Capture the cell that displays the provided text and extract its [x, y] central coordinate. 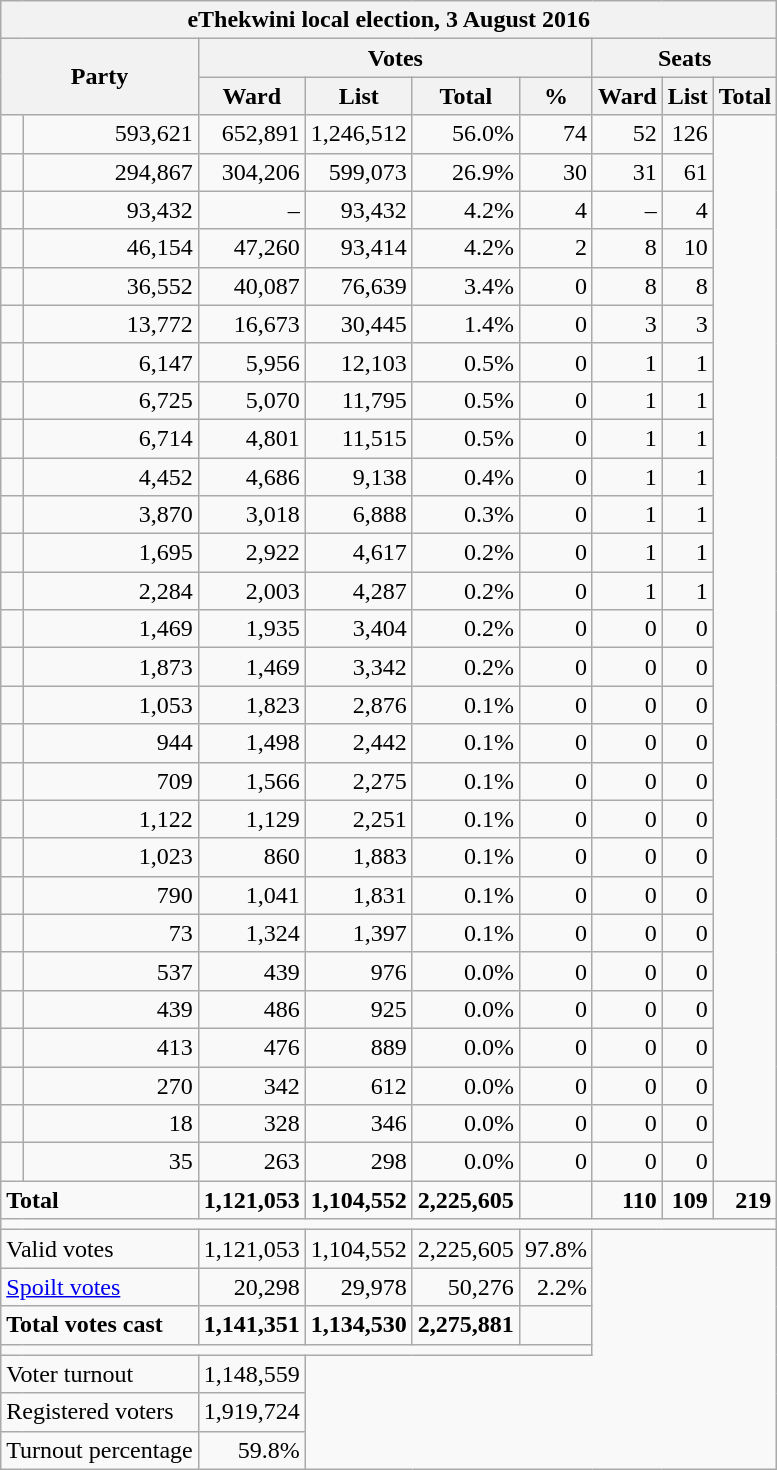
1,041 [252, 895]
790 [110, 895]
612 [358, 1085]
944 [110, 743]
1,134,530 [358, 1325]
298 [358, 1162]
30,445 [358, 324]
346 [358, 1124]
342 [252, 1085]
328 [252, 1124]
2,003 [252, 591]
1,883 [358, 857]
925 [358, 1009]
2.2% [556, 1287]
1,566 [252, 781]
93,414 [358, 248]
4,686 [252, 477]
76,639 [358, 286]
1,148,559 [252, 1374]
4,287 [358, 591]
Registered voters [100, 1412]
1,122 [110, 819]
2,876 [358, 705]
26.9% [466, 172]
413 [110, 1047]
9,138 [358, 477]
1,695 [110, 553]
73 [110, 933]
35 [110, 1162]
5,956 [252, 362]
Seats [684, 58]
1.4% [466, 324]
1,919,724 [252, 1412]
3,404 [358, 629]
3,018 [252, 515]
74 [556, 134]
2,284 [110, 591]
537 [110, 971]
46,154 [110, 248]
4,617 [358, 553]
3,870 [110, 515]
6,888 [358, 515]
2,275,881 [466, 1325]
59.8% [252, 1450]
47,260 [252, 248]
486 [252, 1009]
3.4% [466, 286]
2 [556, 248]
50,276 [466, 1287]
294,867 [110, 172]
1,053 [110, 705]
31 [627, 172]
61 [688, 172]
11,515 [358, 438]
1,324 [252, 933]
2,251 [358, 819]
126 [688, 134]
29,978 [358, 1287]
219 [745, 1200]
Valid votes [100, 1249]
1,823 [252, 705]
4,801 [252, 438]
304,206 [252, 172]
1,498 [252, 743]
109 [688, 1200]
1,246,512 [358, 134]
97.8% [556, 1249]
889 [358, 1047]
270 [110, 1085]
Voter turnout [100, 1374]
1,141,351 [252, 1325]
13,772 [110, 324]
36,552 [110, 286]
1,873 [110, 667]
3,342 [358, 667]
20,298 [252, 1287]
652,891 [252, 134]
6,714 [110, 438]
476 [252, 1047]
11,795 [358, 400]
4,452 [110, 477]
Turnout percentage [100, 1450]
30 [556, 172]
10 [688, 248]
709 [110, 781]
2,442 [358, 743]
2,275 [358, 781]
1,023 [110, 857]
0.4% [466, 477]
Votes [395, 58]
1,129 [252, 819]
1,831 [358, 895]
% [556, 96]
5,070 [252, 400]
40,087 [252, 286]
1,935 [252, 629]
6,147 [110, 362]
976 [358, 971]
2,922 [252, 553]
860 [252, 857]
56.0% [466, 134]
599,073 [358, 172]
0.3% [466, 515]
593,621 [110, 134]
18 [110, 1124]
6,725 [110, 400]
1,397 [358, 933]
16,673 [252, 324]
263 [252, 1162]
Party [100, 77]
52 [627, 134]
eThekwini local election, 3 August 2016 [389, 20]
Total votes cast [100, 1325]
110 [627, 1200]
12,103 [358, 362]
Spoilt votes [100, 1287]
